Provide the [X, Y] coordinate of the cell's center where the given text is located.  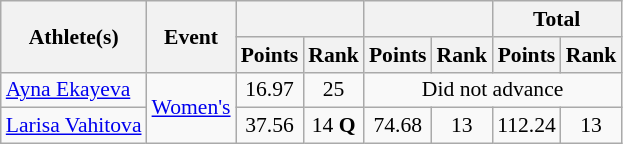
Total [556, 19]
Did not advance [492, 90]
Ayna Ekayeva [74, 90]
112.24 [526, 126]
14 Q [334, 126]
Event [192, 36]
Women's [192, 108]
74.68 [398, 126]
25 [334, 90]
Athlete(s) [74, 36]
37.56 [270, 126]
16.97 [270, 90]
Larisa Vahitova [74, 126]
